Extract the (x, y) coordinate from the center of the cell holding the provided text.  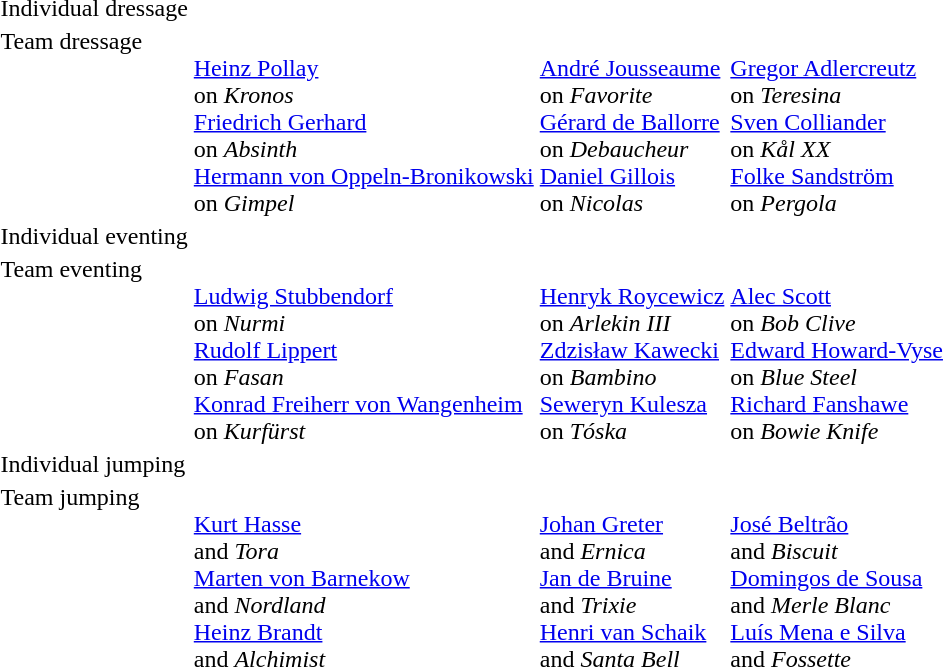
André Jousseaume on Favorite Gérard de Ballorre on Debaucheur Daniel Gillois on Nicolas (632, 122)
Henryk Roycewicz on Arlekin III Zdzisław Kawecki on Bambino Seweryn Kulesza on Tóska (632, 350)
Ludwig Stubbendorf on Nurmi Rudolf Lippert on Fasan Konrad Freiherr von Wangenheim on Kurfürst (364, 350)
Heinz Pollay on Kronos Friedrich Gerhard on Absinth Hermann von Oppeln-Bronikowski on Gimpel (364, 122)
